Extract the (x, y) coordinate from the center of the cell holding the provided text.  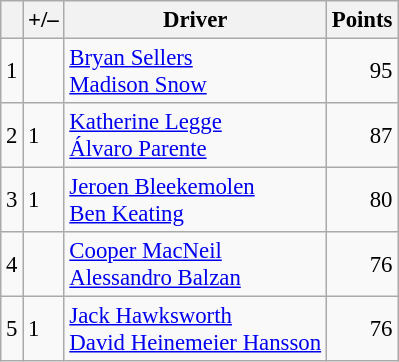
Points (362, 20)
+/– (44, 20)
3 (12, 200)
2 (12, 136)
Jack Hawksworth David Heinemeier Hansson (195, 330)
95 (362, 72)
4 (12, 264)
Jeroen Bleekemolen Ben Keating (195, 200)
Cooper MacNeil Alessandro Balzan (195, 264)
5 (12, 330)
Bryan Sellers Madison Snow (195, 72)
Driver (195, 20)
80 (362, 200)
87 (362, 136)
Katherine Legge Álvaro Parente (195, 136)
